Scan for the cell matching the given text and deliver its (x, y) coordinate at center. 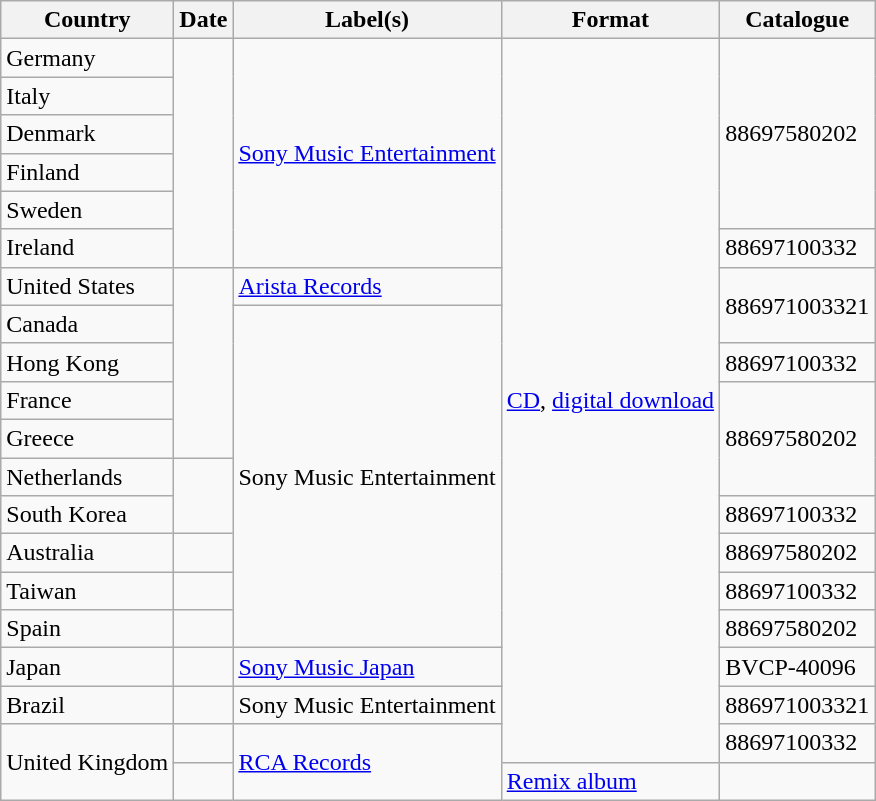
Denmark (88, 134)
Greece (88, 438)
Italy (88, 96)
Date (204, 20)
Country (88, 20)
Finland (88, 172)
RCA Records (367, 762)
CD, digital download (610, 400)
France (88, 400)
BVCP-40096 (798, 667)
United States (88, 286)
Canada (88, 324)
Germany (88, 58)
Catalogue (798, 20)
Ireland (88, 248)
Label(s) (367, 20)
United Kingdom (88, 762)
Netherlands (88, 477)
Hong Kong (88, 362)
Australia (88, 553)
Brazil (88, 705)
Taiwan (88, 591)
Format (610, 20)
South Korea (88, 515)
Sweden (88, 210)
Remix album (610, 781)
Arista Records (367, 286)
Sony Music Japan (367, 667)
Japan (88, 667)
Spain (88, 629)
